Return [x, y] of the center of cell containing provided text 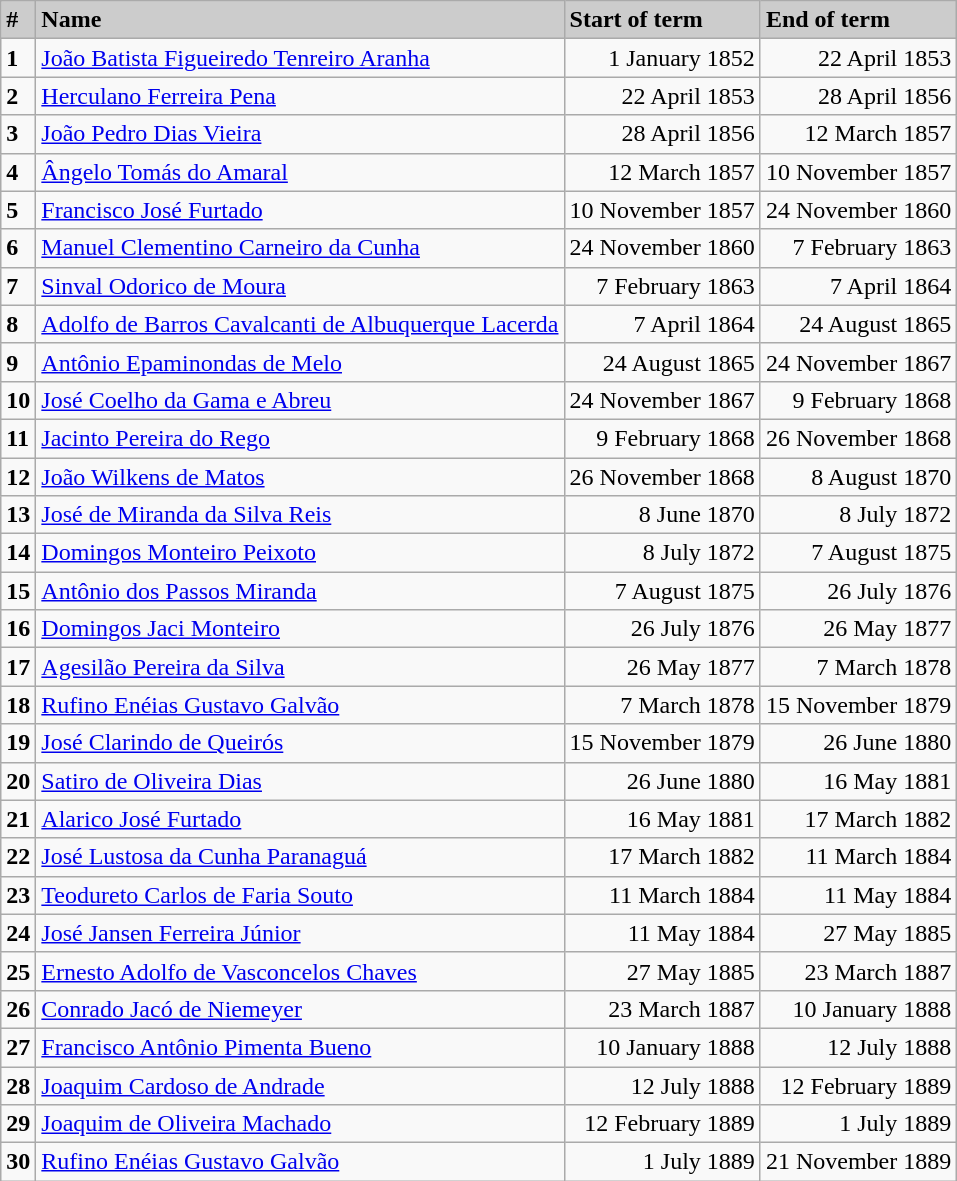
13 [18, 515]
17 [18, 667]
Sinval Odorico de Moura [300, 286]
25 [18, 971]
21 November 1889 [858, 1162]
3 [18, 134]
26 [18, 1009]
Francisco Antônio Pimenta Bueno [300, 1047]
João Pedro Dias Vieira [300, 134]
27 [18, 1047]
# [18, 20]
1 January 1852 [662, 58]
Agesilão Pereira da Silva [300, 667]
Ângelo Tomás do Amaral [300, 172]
20 [18, 781]
21 [18, 819]
Ernesto Adolfo de Vasconcelos Chaves [300, 971]
19 [18, 743]
Domingos Monteiro Peixoto [300, 553]
18 [18, 705]
24 [18, 933]
End of term [858, 20]
Antônio Epaminondas de Melo [300, 362]
9 [18, 362]
8 [18, 324]
Teodureto Carlos de Faria Souto [300, 895]
15 [18, 591]
7 [18, 286]
Conrado Jacó de Niemeyer [300, 1009]
José Coelho da Gama e Abreu [300, 400]
Name [300, 20]
1 [18, 58]
28 [18, 1085]
José Lustosa da Cunha Paranaguá [300, 857]
29 [18, 1124]
30 [18, 1162]
23 [18, 895]
José de Miranda da Silva Reis [300, 515]
Jacinto Pereira do Rego [300, 438]
Domingos Jaci Monteiro [300, 629]
2 [18, 96]
João Wilkens de Matos [300, 477]
11 [18, 438]
José Jansen Ferreira Júnior [300, 933]
Joaquim Cardoso de Andrade [300, 1085]
João Batista Figueiredo Tenreiro Aranha [300, 58]
6 [18, 248]
José Clarindo de Queirós [300, 743]
Joaquim de Oliveira Machado [300, 1124]
5 [18, 210]
Start of term [662, 20]
Satiro de Oliveira Dias [300, 781]
12 [18, 477]
Antônio dos Passos Miranda [300, 591]
4 [18, 172]
Alarico José Furtado [300, 819]
8 August 1870 [858, 477]
Herculano Ferreira Pena [300, 96]
8 June 1870 [662, 515]
Adolfo de Barros Cavalcanti de Albuquerque Lacerda [300, 324]
22 [18, 857]
Manuel Clementino Carneiro da Cunha [300, 248]
16 [18, 629]
14 [18, 553]
10 [18, 400]
Francisco José Furtado [300, 210]
